Return [x, y] of the center of cell containing provided text 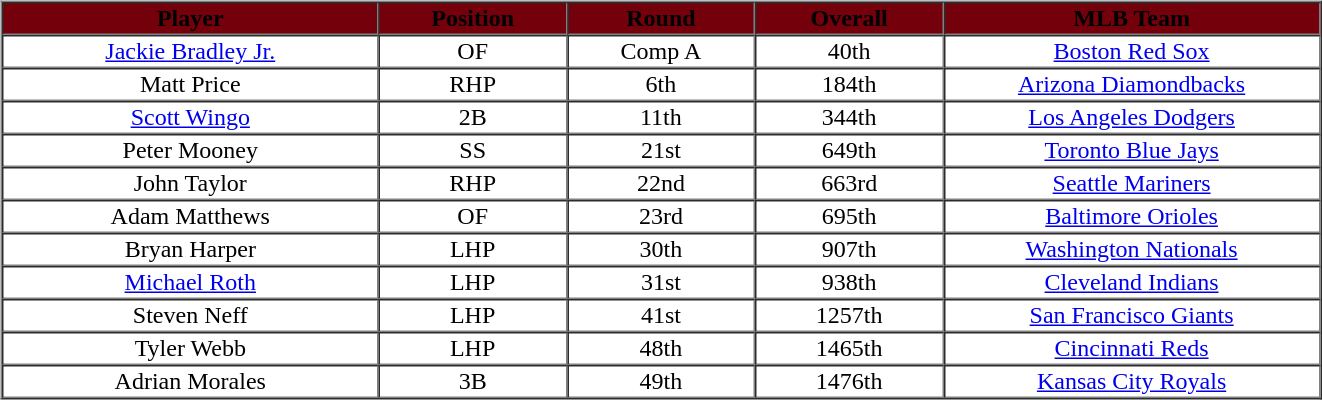
1476th [849, 382]
31st [661, 282]
30th [661, 250]
11th [661, 118]
2B [473, 118]
695th [849, 216]
Jackie Bradley Jr. [190, 52]
Bryan Harper [190, 250]
1257th [849, 316]
Cleveland Indians [1132, 282]
41st [661, 316]
Baltimore Orioles [1132, 216]
663rd [849, 184]
907th [849, 250]
Michael Roth [190, 282]
Boston Red Sox [1132, 52]
649th [849, 150]
3B [473, 382]
Adrian Morales [190, 382]
Steven Neff [190, 316]
Los Angeles Dodgers [1132, 118]
San Francisco Giants [1132, 316]
Scott Wingo [190, 118]
Peter Mooney [190, 150]
Seattle Mariners [1132, 184]
40th [849, 52]
Kansas City Royals [1132, 382]
Matt Price [190, 84]
1465th [849, 348]
21st [661, 150]
23rd [661, 216]
Cincinnati Reds [1132, 348]
344th [849, 118]
Washington Nationals [1132, 250]
MLB Team [1132, 18]
938th [849, 282]
Tyler Webb [190, 348]
6th [661, 84]
49th [661, 382]
48th [661, 348]
Arizona Diamondbacks [1132, 84]
184th [849, 84]
Position [473, 18]
John Taylor [190, 184]
Player [190, 18]
Adam Matthews [190, 216]
Overall [849, 18]
22nd [661, 184]
SS [473, 150]
Comp A [661, 52]
Toronto Blue Jays [1132, 150]
Round [661, 18]
